Provide the [X, Y] coordinate of the cell's center where the given text is located.  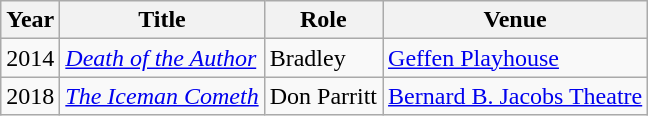
Geffen Playhouse [516, 58]
The Iceman Cometh [162, 96]
Venue [516, 20]
2014 [30, 58]
Role [323, 20]
Don Parritt [323, 96]
Death of the Author [162, 58]
Title [162, 20]
2018 [30, 96]
Bernard B. Jacobs Theatre [516, 96]
Year [30, 20]
Bradley [323, 58]
